Determine the (X, Y) coordinate at the center of the cell enclosing the given text.  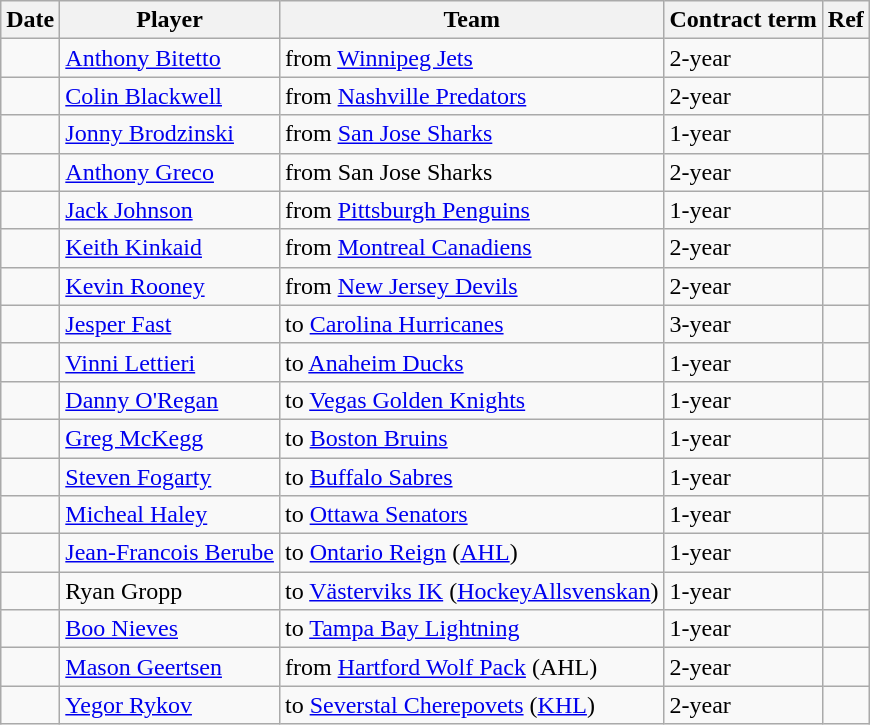
Greg McKegg (170, 438)
to Tampa Bay Lightning (472, 629)
Boo Nieves (170, 629)
to Boston Bruins (472, 438)
to Anaheim Ducks (472, 362)
Danny O'Regan (170, 400)
Contract term (743, 20)
to Västerviks IK (HockeyAllsvenskan) (472, 591)
from Nashville Predators (472, 96)
Jonny Brodzinski (170, 134)
Team (472, 20)
Ref (846, 20)
Colin Blackwell (170, 96)
Ryan Gropp (170, 591)
from Hartford Wolf Pack (AHL) (472, 667)
Anthony Bitetto (170, 58)
Mason Geertsen (170, 667)
from Pittsburgh Penguins (472, 210)
from New Jersey Devils (472, 286)
Vinni Lettieri (170, 362)
from Montreal Canadiens (472, 248)
Player (170, 20)
Yegor Rykov (170, 705)
to Carolina Hurricanes (472, 324)
Date (30, 20)
Jack Johnson (170, 210)
Anthony Greco (170, 172)
Steven Fogarty (170, 477)
Keith Kinkaid (170, 248)
to Vegas Golden Knights (472, 400)
Micheal Haley (170, 515)
to Ottawa Senators (472, 515)
Jesper Fast (170, 324)
Kevin Rooney (170, 286)
3-year (743, 324)
to Ontario Reign (AHL) (472, 553)
Jean-Francois Berube (170, 553)
from Winnipeg Jets (472, 58)
to Severstal Cherepovets (KHL) (472, 705)
to Buffalo Sabres (472, 477)
